Provide the (X, Y) coordinate of the cell's center where the given text is located.  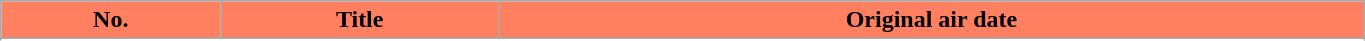
Title (360, 20)
Original air date (932, 20)
No. (111, 20)
